Scan for the cell matching the given text and deliver its (x, y) coordinate at center. 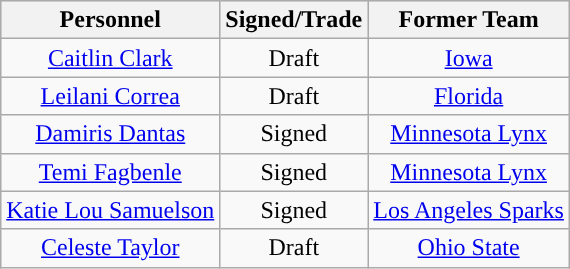
Katie Lou Samuelson (110, 210)
Florida (469, 96)
Former Team (469, 20)
Caitlin Clark (110, 58)
Iowa (469, 58)
Los Angeles Sparks (469, 210)
Personnel (110, 20)
Damiris Dantas (110, 134)
Signed/Trade (294, 20)
Ohio State (469, 248)
Leilani Correa (110, 96)
Celeste Taylor (110, 248)
Temi Fagbenle (110, 172)
